Capture the cell that displays the provided text and extract its [X, Y] central coordinate. 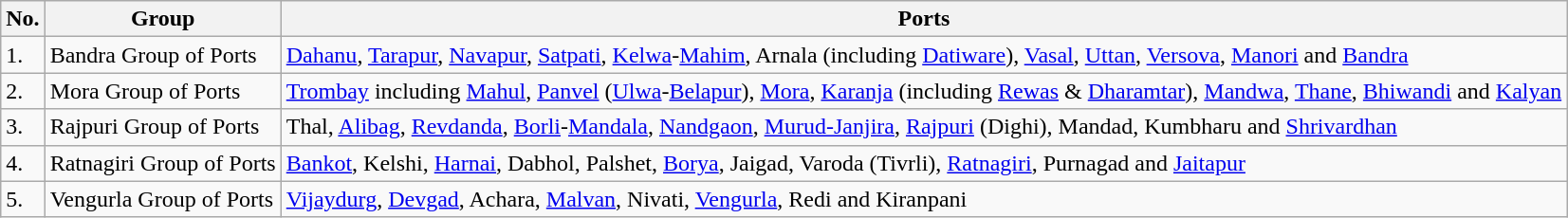
2. [23, 91]
Dahanu, Tarapur, Navapur, Satpati, Kelwa-Mahim, Arnala (including Datiware), Vasal, Uttan, Versova, Manori and Bandra [924, 55]
Trombay including Mahul, Panvel (Ulwa-Belapur), Mora, Karanja (including Rewas & Dharamtar), Mandwa, Thane, Bhiwandi and Kalyan [924, 91]
Ratnagiri Group of Ports [163, 163]
Thal, Alibag, Revdanda, Borli-Mandala, Nandgaon, Murud-Janjira, Rajpuri (Dighi), Mandad, Kumbharu and Shrivardhan [924, 127]
Bankot, Kelshi, Harnai, Dabhol, Palshet, Borya, Jaigad, Varoda (Tivrli), Ratnagiri, Purnagad and Jaitapur [924, 163]
3. [23, 127]
1. [23, 55]
Bandra Group of Ports [163, 55]
Group [163, 19]
Mora Group of Ports [163, 91]
5. [23, 199]
Rajpuri Group of Ports [163, 127]
4. [23, 163]
Ports [924, 19]
Vengurla Group of Ports [163, 199]
Vijaydurg, Devgad, Achara, Malvan, Nivati, Vengurla, Redi and Kiranpani [924, 199]
No. [23, 19]
